Extract the [X, Y] coordinate from the center of the cell holding the provided text.  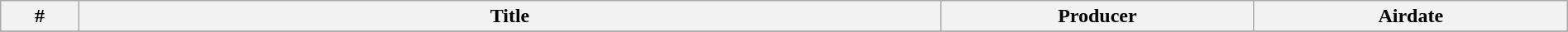
Title [509, 16]
Airdate [1411, 16]
# [40, 16]
Producer [1097, 16]
